From the cell containing the given text, extract its center point as [X, Y] coordinate. 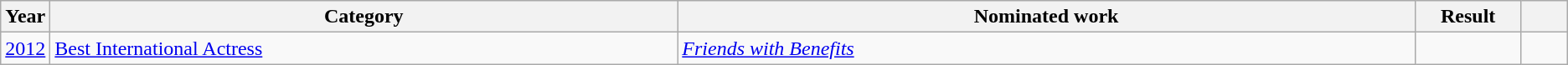
Category [364, 17]
Friends with Benefits [1047, 48]
Best International Actress [364, 48]
Nominated work [1047, 17]
Result [1467, 17]
Year [25, 17]
2012 [25, 48]
